Scan for the cell matching the given text and deliver its (x, y) coordinate at center. 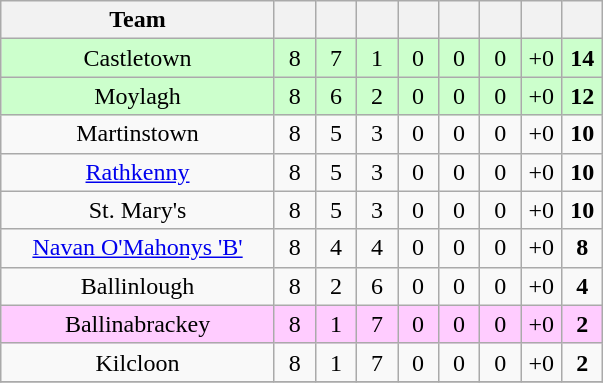
12 (582, 96)
Team (138, 20)
Ballinlough (138, 286)
Martinstown (138, 134)
Ballinabrackey (138, 324)
St. Mary's (138, 210)
Rathkenny (138, 172)
Castletown (138, 58)
Kilcloon (138, 362)
Moylagh (138, 96)
14 (582, 58)
Navan O'Mahonys 'B' (138, 248)
